Extract the (x, y) coordinate from the center of the cell holding the provided text.  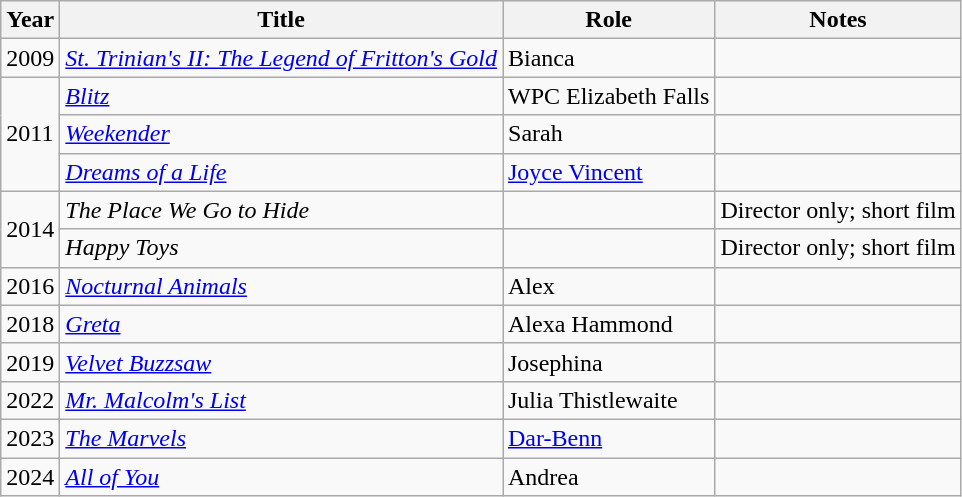
Notes (838, 20)
Dreams of a Life (282, 172)
Greta (282, 324)
2016 (30, 286)
Title (282, 20)
The Place We Go to Hide (282, 210)
Happy Toys (282, 248)
All of You (282, 477)
Joyce Vincent (608, 172)
Role (608, 20)
2019 (30, 362)
2009 (30, 58)
Nocturnal Animals (282, 286)
Josephina (608, 362)
Year (30, 20)
St. Trinian's II: The Legend of Fritton's Gold (282, 58)
Alex (608, 286)
2014 (30, 229)
Julia Thistlewaite (608, 400)
Dar-Benn (608, 438)
Mr. Malcolm's List (282, 400)
Alexa Hammond (608, 324)
Blitz (282, 96)
2023 (30, 438)
2018 (30, 324)
Weekender (282, 134)
2022 (30, 400)
WPC Elizabeth Falls (608, 96)
Velvet Buzzsaw (282, 362)
Bianca (608, 58)
Andrea (608, 477)
2011 (30, 134)
2024 (30, 477)
Sarah (608, 134)
The Marvels (282, 438)
